From the cell containing the given text, extract its center point as (X, Y) coordinate. 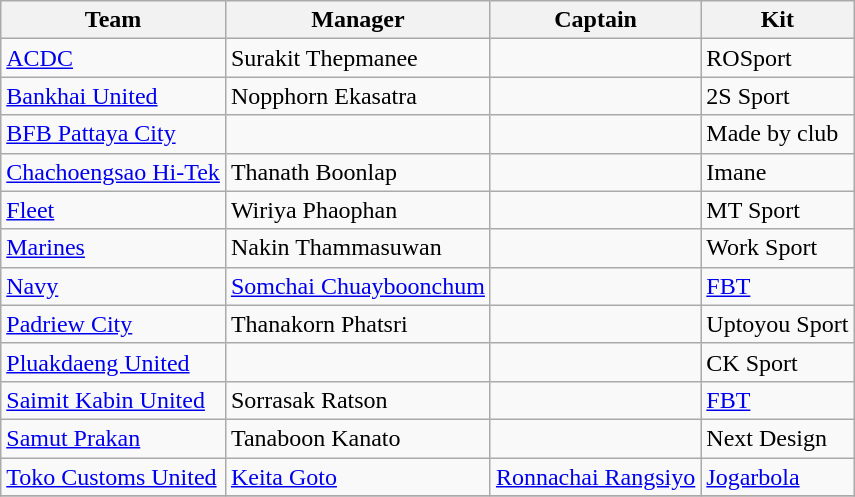
Jogarbola (778, 477)
Wiriya Phaophan (358, 210)
Chachoengsao Hi-Tek (114, 172)
Padriew City (114, 324)
Navy (114, 286)
Saimit Kabin United (114, 400)
MT Sport (778, 210)
BFB Pattaya City (114, 134)
Bankhai United (114, 96)
ROSport (778, 58)
Kit (778, 20)
Captain (595, 20)
Somchai Chuayboonchum (358, 286)
Fleet (114, 210)
CK Sport (778, 362)
Made by club (778, 134)
Uptoyou Sport (778, 324)
Sorrasak Ratson (358, 400)
Marines (114, 248)
Next Design (778, 438)
Thanakorn Phatsri (358, 324)
2S Sport (778, 96)
Pluakdaeng United (114, 362)
Manager (358, 20)
Toko Customs United (114, 477)
Samut Prakan (114, 438)
ACDC (114, 58)
Work Sport (778, 248)
Tanaboon Kanato (358, 438)
Ronnachai Rangsiyo (595, 477)
Nopphorn Ekasatra (358, 96)
Imane (778, 172)
Keita Goto (358, 477)
Thanath Boonlap (358, 172)
Surakit Thepmanee (358, 58)
Nakin Thammasuwan (358, 248)
Team (114, 20)
